For the text-containing cell, return its midpoint in [x, y] coordinate format. 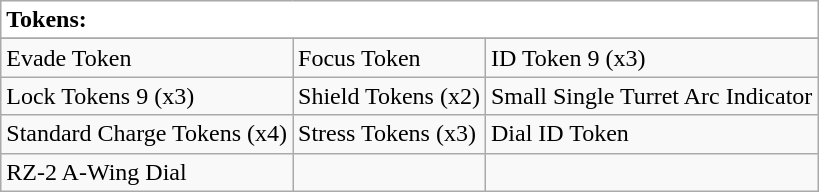
Small Single Turret Arc Indicator [651, 96]
ID Token 9 (x3) [651, 58]
Dial ID Token [651, 134]
RZ-2 A-Wing Dial [147, 172]
Tokens: [410, 20]
Stress Tokens (x3) [390, 134]
Evade Token [147, 58]
Lock Tokens 9 (x3) [147, 96]
Standard Charge Tokens (x4) [147, 134]
Focus Token [390, 58]
Shield Tokens (x2) [390, 96]
